For the text-containing cell, return its midpoint in [X, Y] coordinate format. 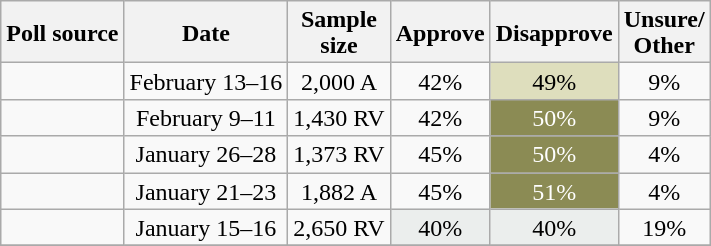
2,650 RV [339, 228]
Approve [440, 32]
January 21–23 [206, 190]
1,430 RV [339, 118]
19% [664, 228]
February 9–11 [206, 118]
49% [554, 82]
Samplesize [339, 32]
51% [554, 190]
Disapprove [554, 32]
January 15–16 [206, 228]
1,373 RV [339, 154]
1,882 A [339, 190]
Date [206, 32]
January 26–28 [206, 154]
2,000 A [339, 82]
Unsure/Other [664, 32]
February 13–16 [206, 82]
Poll source [62, 32]
